Scan for the cell matching the given text and deliver its (X, Y) coordinate at center. 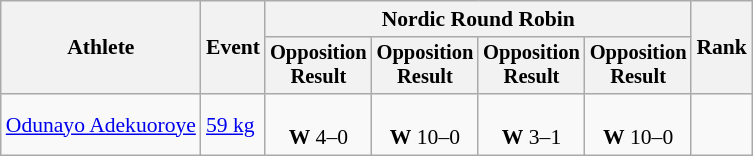
Event (233, 48)
Nordic Round Robin (478, 19)
W 3–1 (532, 124)
59 kg (233, 124)
Odunayo Adekuoroye (101, 124)
W 4–0 (318, 124)
Rank (722, 48)
Athlete (101, 48)
